Find where the given text appears and provide that cell's center as (x, y) coordinate. 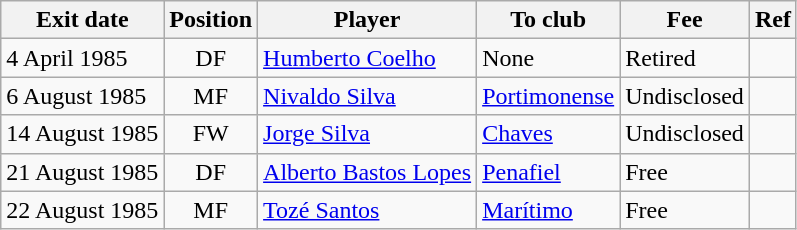
Retired (685, 58)
Humberto Coelho (368, 58)
Jorge Silva (368, 134)
FW (211, 134)
Portimonense (548, 96)
Chaves (548, 134)
21 August 1985 (82, 172)
Exit date (82, 20)
Ref (772, 20)
None (548, 58)
Fee (685, 20)
Penafiel (548, 172)
14 August 1985 (82, 134)
To club (548, 20)
Marítimo (548, 210)
Tozé Santos (368, 210)
Player (368, 20)
4 April 1985 (82, 58)
22 August 1985 (82, 210)
6 August 1985 (82, 96)
Nivaldo Silva (368, 96)
Position (211, 20)
Alberto Bastos Lopes (368, 172)
